Return the (x, y) coordinate for the center point of the cell that contains the specified text.  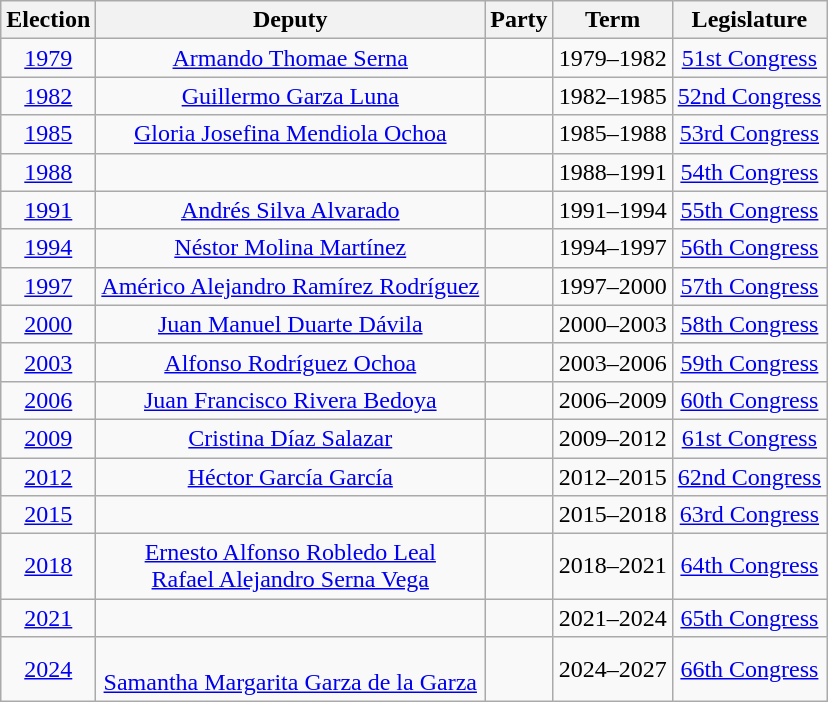
2006 (48, 400)
Election (48, 20)
Néstor Molina Martínez (290, 248)
63rd Congress (749, 515)
65th Congress (749, 618)
1979 (48, 58)
55th Congress (749, 210)
2018–2021 (612, 566)
Samantha Margarita Garza de la Garza (290, 670)
Gloria Josefina Mendiola Ochoa (290, 134)
61st Congress (749, 438)
2009 (48, 438)
2009–2012 (612, 438)
2000 (48, 324)
1997 (48, 286)
64th Congress (749, 566)
2003 (48, 362)
Legislature (749, 20)
66th Congress (749, 670)
1979–1982 (612, 58)
59th Congress (749, 362)
53rd Congress (749, 134)
Ernesto Alfonso Robledo LealRafael Alejandro Serna Vega (290, 566)
58th Congress (749, 324)
2012 (48, 477)
Deputy (290, 20)
2000–2003 (612, 324)
1997–2000 (612, 286)
2012–2015 (612, 477)
1985–1988 (612, 134)
Alfonso Rodríguez Ochoa (290, 362)
2003–2006 (612, 362)
Term (612, 20)
1988–1991 (612, 172)
Américo Alejandro Ramírez Rodríguez (290, 286)
2018 (48, 566)
1982 (48, 96)
57th Congress (749, 286)
52nd Congress (749, 96)
Armando Thomae Serna (290, 58)
2024–2027 (612, 670)
Héctor García García (290, 477)
2021 (48, 618)
1982–1985 (612, 96)
2021–2024 (612, 618)
Juan Francisco Rivera Bedoya (290, 400)
60th Congress (749, 400)
Andrés Silva Alvarado (290, 210)
2024 (48, 670)
Juan Manuel Duarte Dávila (290, 324)
2015–2018 (612, 515)
1991 (48, 210)
51st Congress (749, 58)
Party (519, 20)
2006–2009 (612, 400)
54th Congress (749, 172)
1991–1994 (612, 210)
62nd Congress (749, 477)
2015 (48, 515)
56th Congress (749, 248)
1994 (48, 248)
1994–1997 (612, 248)
1985 (48, 134)
Guillermo Garza Luna (290, 96)
Cristina Díaz Salazar (290, 438)
1988 (48, 172)
